Search for the cell housing the specified text and yield its [x, y] center coordinate. 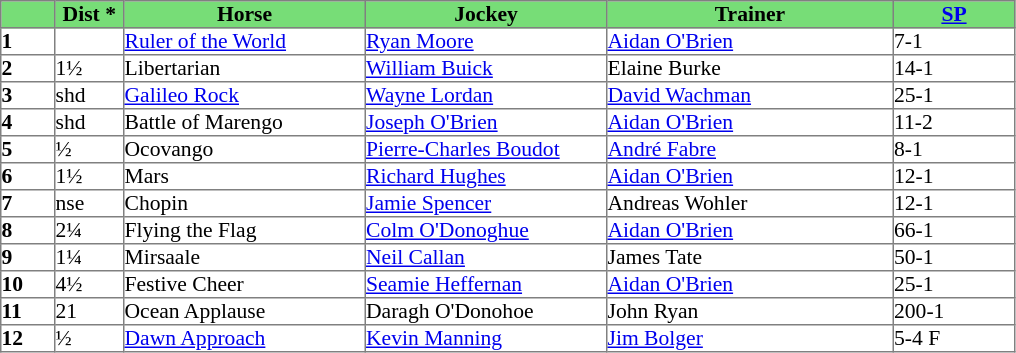
Flying the Flag [245, 230]
SP [954, 14]
Dist * [90, 14]
7 [28, 204]
Jim Bolger [750, 338]
Mars [245, 176]
Daragh O'Donohoe [486, 312]
1 [28, 42]
William Buick [486, 68]
200-1 [954, 312]
Chopin [245, 204]
André Fabre [750, 150]
5-4 F [954, 338]
Ocean Applause [245, 312]
66-1 [954, 230]
Jockey [486, 14]
2¼ [90, 230]
Galileo Rock [245, 96]
Ocovango [245, 150]
nse [90, 204]
Richard Hughes [486, 176]
11 [28, 312]
Trainer [750, 14]
2 [28, 68]
4 [28, 122]
Joseph O'Brien [486, 122]
Dawn Approach [245, 338]
3 [28, 96]
Andreas Wohler [750, 204]
12 [28, 338]
David Wachman [750, 96]
1¼ [90, 258]
Libertarian [245, 68]
Ruler of the World [245, 42]
Jamie Spencer [486, 204]
11-2 [954, 122]
8-1 [954, 150]
James Tate [750, 258]
Pierre-Charles Boudot [486, 150]
4½ [90, 284]
Ryan Moore [486, 42]
21 [90, 312]
Mirsaale [245, 258]
Elaine Burke [750, 68]
Battle of Marengo [245, 122]
Kevin Manning [486, 338]
50-1 [954, 258]
10 [28, 284]
9 [28, 258]
Colm O'Donoghue [486, 230]
Neil Callan [486, 258]
8 [28, 230]
Horse [245, 14]
Festive Cheer [245, 284]
Seamie Heffernan [486, 284]
7-1 [954, 42]
6 [28, 176]
5 [28, 150]
14-1 [954, 68]
Wayne Lordan [486, 96]
John Ryan [750, 312]
